From the cell containing the given text, extract its center point as (X, Y) coordinate. 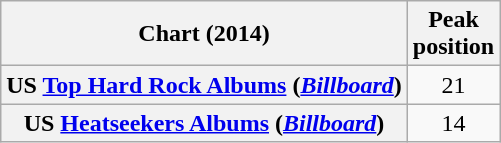
US Heatseekers Albums (Billboard) (204, 123)
Chart (2014) (204, 34)
US Top Hard Rock Albums (Billboard) (204, 85)
Peak position (453, 34)
14 (453, 123)
21 (453, 85)
